Scan for the cell matching the given text and deliver its [X, Y] coordinate at center. 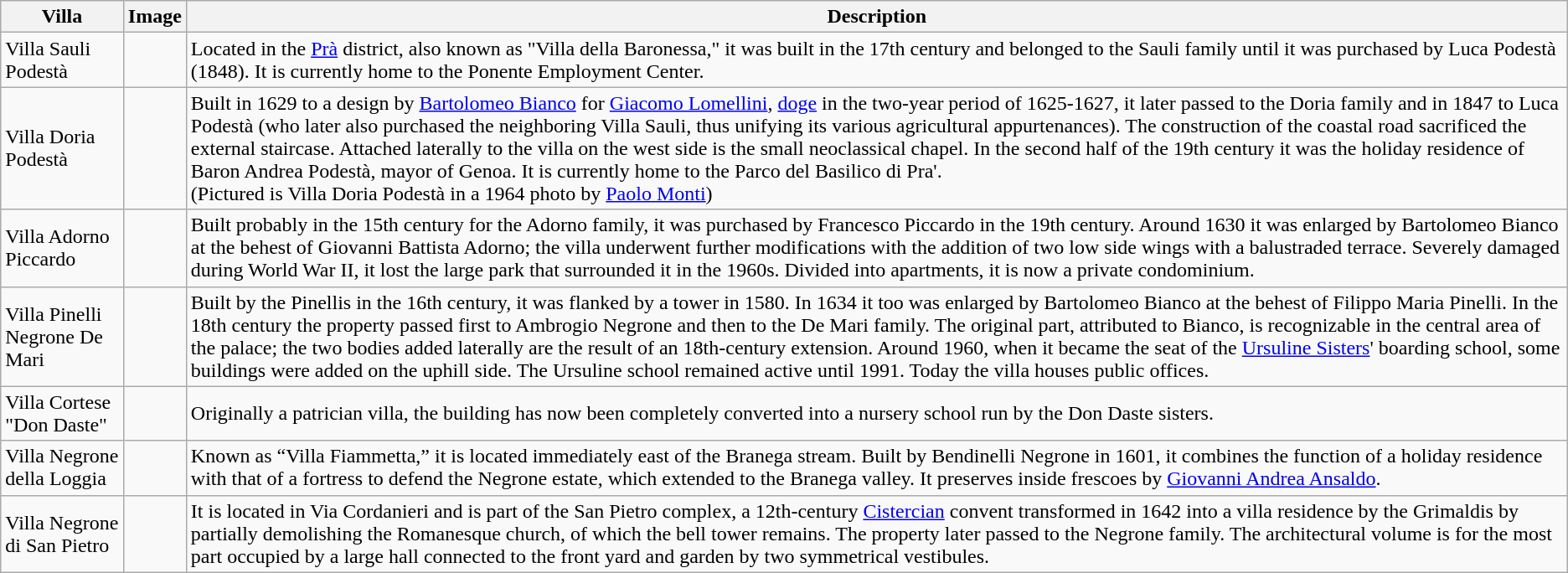
Image [154, 17]
Villa Pinelli Negrone De Mari [62, 337]
Villa Adorno Piccardo [62, 248]
Villa Negrone della Loggia [62, 467]
Originally a patrician villa, the building has now been completely converted into a nursery school run by the Don Daste sisters. [876, 414]
Description [876, 17]
Villa Negrone di San Pietro [62, 534]
Villa Cortese "Don Daste" [62, 414]
Villa [62, 17]
Villa Doria Podestà [62, 148]
Villa Sauli Podestà [62, 60]
